Return the (X, Y) coordinate for the center point of the cell that contains the specified text.  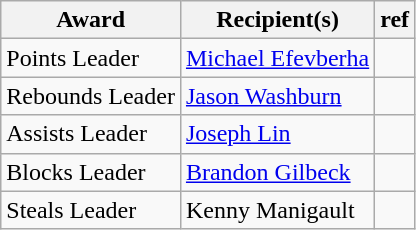
Michael Efevberha (277, 58)
Steals Leader (91, 210)
Points Leader (91, 58)
Kenny Manigault (277, 210)
Rebounds Leader (91, 96)
Assists Leader (91, 134)
Blocks Leader (91, 172)
Recipient(s) (277, 20)
ref (395, 20)
Joseph Lin (277, 134)
Jason Washburn (277, 96)
Brandon Gilbeck (277, 172)
Award (91, 20)
